Capture the cell that displays the provided text and extract its (X, Y) central coordinate. 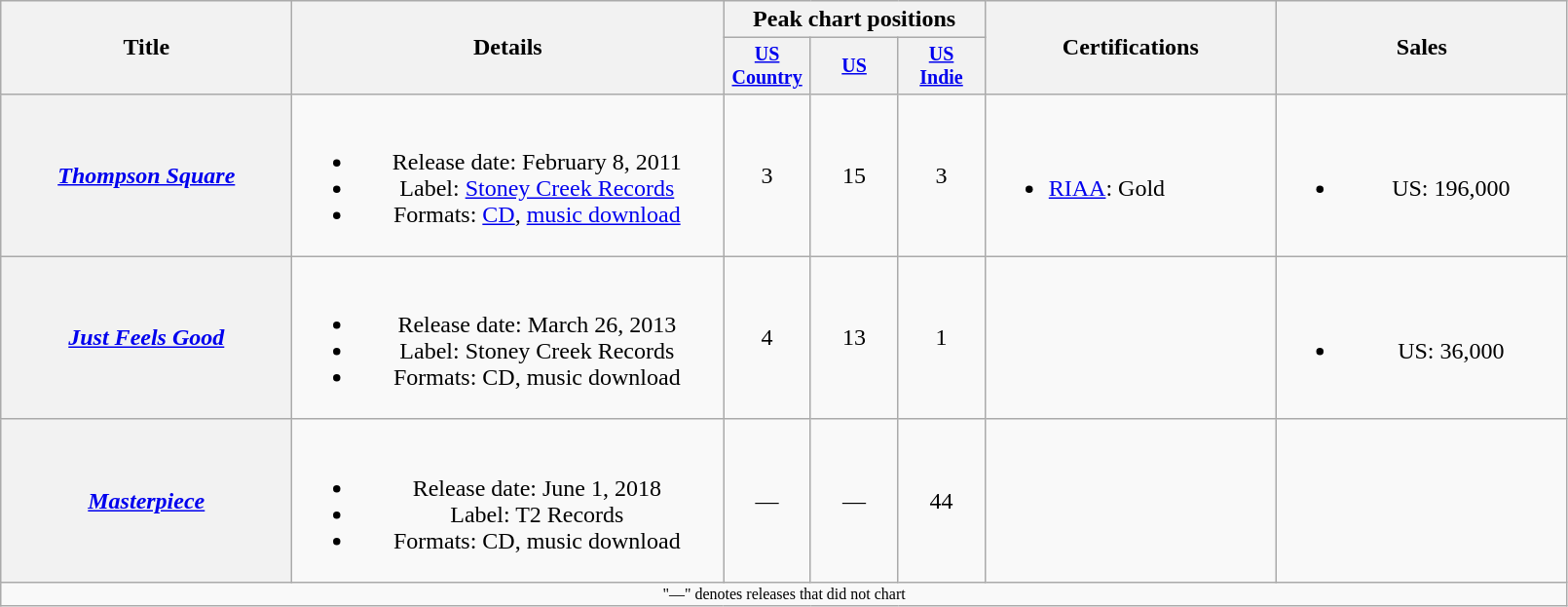
Thompson Square (146, 175)
Release date: June 1, 2018Label: T2 RecordsFormats: CD, music download (508, 501)
Just Feels Good (146, 337)
44 (941, 501)
13 (853, 337)
RIAA: Gold (1130, 175)
Release date: February 8, 2011Label: Stoney Creek RecordsFormats: CD, music download (508, 175)
Title (146, 48)
Sales (1422, 48)
US (853, 66)
US: 36,000 (1422, 337)
Peak chart positions (854, 19)
Release date: March 26, 2013Label: Stoney Creek RecordsFormats: CD, music download (508, 337)
Certifications (1130, 48)
US: 196,000 (1422, 175)
"—" denotes releases that did not chart (785, 593)
Masterpiece (146, 501)
4 (767, 337)
15 (853, 175)
US Country (767, 66)
USIndie (941, 66)
1 (941, 337)
Details (508, 48)
